Find where the given text appears and provide that cell's center as (x, y) coordinate. 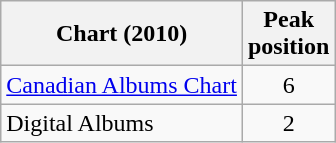
2 (288, 123)
Peakposition (288, 34)
6 (288, 85)
Chart (2010) (122, 34)
Digital Albums (122, 123)
Canadian Albums Chart (122, 85)
